Search for the cell housing the specified text and yield its (X, Y) center coordinate. 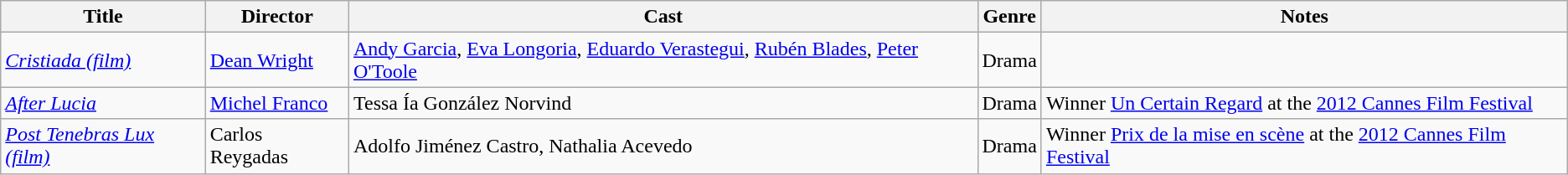
Director (276, 17)
Notes (1304, 17)
Winner Prix de la mise en scène at the 2012 Cannes Film Festival (1304, 146)
Cristiada (film) (103, 60)
Winner Un Certain Regard at the 2012 Cannes Film Festival (1304, 103)
Title (103, 17)
Carlos Reygadas (276, 146)
Andy Garcia, Eva Longoria, Eduardo Verastegui, Rubén Blades, Peter O'Toole (663, 60)
Michel Franco (276, 103)
Cast (663, 17)
Genre (1009, 17)
Tessa Ía González Norvind (663, 103)
Dean Wright (276, 60)
Adolfo Jiménez Castro, Nathalia Acevedo (663, 146)
After Lucia (103, 103)
Post Tenebras Lux (film) (103, 146)
